Scan for the cell matching the given text and deliver its [X, Y] coordinate at center. 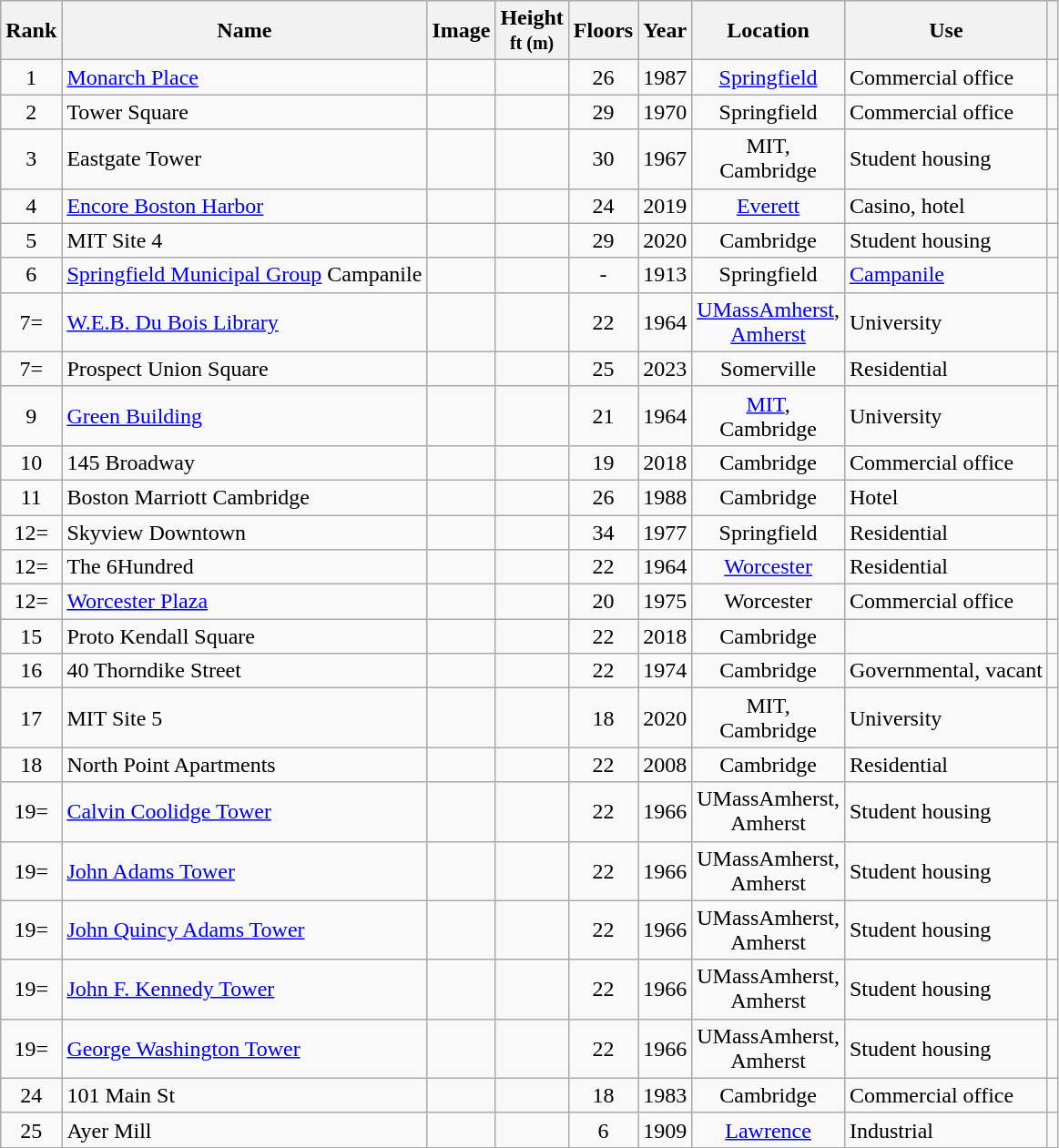
George Washington Tower [244, 1049]
Somerville [769, 369]
9 [31, 415]
40 Thorndike Street [244, 671]
MIT Site 5 [244, 717]
Proto Kendall Square [244, 636]
1913 [665, 275]
2019 [665, 206]
2023 [665, 369]
Campanile [945, 275]
Use [945, 31]
The 6Hundred [244, 567]
Worcester Plaza [244, 602]
2008 [665, 765]
17 [31, 717]
Heightft (m) [532, 31]
Name [244, 31]
Springfield Municipal Group Campanile [244, 275]
1975 [665, 602]
Ayer Mill [244, 1130]
Green Building [244, 415]
Everett [769, 206]
John F. Kennedy Tower [244, 989]
Lawrence [769, 1130]
- [603, 275]
Year [665, 31]
10 [31, 462]
Industrial [945, 1130]
Governmental, vacant [945, 671]
21 [603, 415]
1974 [665, 671]
1 [31, 77]
Location [769, 31]
Calvin Coolidge Tower [244, 812]
W.E.B. Du Bois Library [244, 322]
15 [31, 636]
1987 [665, 77]
Tower Square [244, 112]
16 [31, 671]
145 Broadway [244, 462]
20 [603, 602]
Eastgate Tower [244, 158]
101 Main St [244, 1095]
Monarch Place [244, 77]
Image [461, 31]
Casino, hotel [945, 206]
Rank [31, 31]
Prospect Union Square [244, 369]
MIT Site 4 [244, 240]
1977 [665, 533]
Boston Marriott Cambridge [244, 497]
3 [31, 158]
5 [31, 240]
North Point Apartments [244, 765]
Encore Boston Harbor [244, 206]
1909 [665, 1130]
1970 [665, 112]
30 [603, 158]
1988 [665, 497]
Floors [603, 31]
11 [31, 497]
John Adams Tower [244, 870]
2 [31, 112]
1967 [665, 158]
19 [603, 462]
1983 [665, 1095]
Skyview Downtown [244, 533]
Hotel [945, 497]
34 [603, 533]
John Quincy Adams Tower [244, 930]
4 [31, 206]
